Detect which cell encompasses the target text, then output its [X, Y] center coordinate. 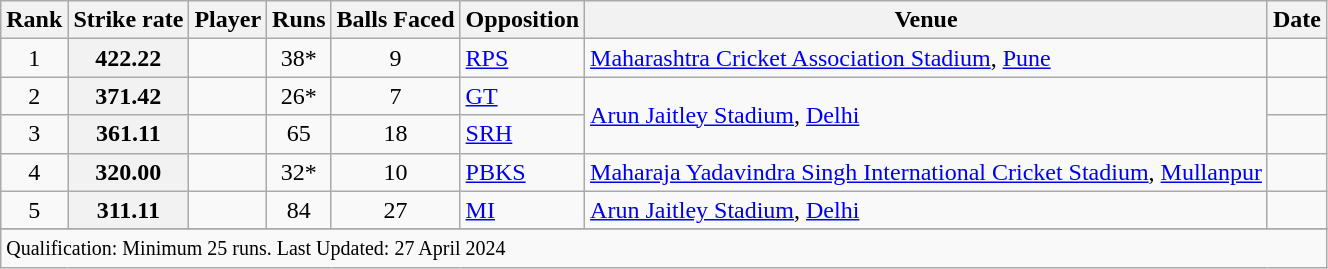
26* [299, 96]
311.11 [128, 210]
361.11 [128, 134]
Venue [926, 20]
1 [34, 58]
32* [299, 172]
RPS [522, 58]
Maharashtra Cricket Association Stadium, Pune [926, 58]
Rank [34, 20]
422.22 [128, 58]
65 [299, 134]
Opposition [522, 20]
9 [396, 58]
10 [396, 172]
SRH [522, 134]
GT [522, 96]
Strike rate [128, 20]
4 [34, 172]
18 [396, 134]
7 [396, 96]
PBKS [522, 172]
84 [299, 210]
27 [396, 210]
371.42 [128, 96]
3 [34, 134]
Balls Faced [396, 20]
38* [299, 58]
Runs [299, 20]
5 [34, 210]
Maharaja Yadavindra Singh International Cricket Stadium, Mullanpur [926, 172]
2 [34, 96]
320.00 [128, 172]
Qualification: Minimum 25 runs. Last Updated: 27 April 2024 [664, 248]
Date [1296, 20]
Player [228, 20]
MI [522, 210]
